Search for the cell housing the specified text and yield its (X, Y) center coordinate. 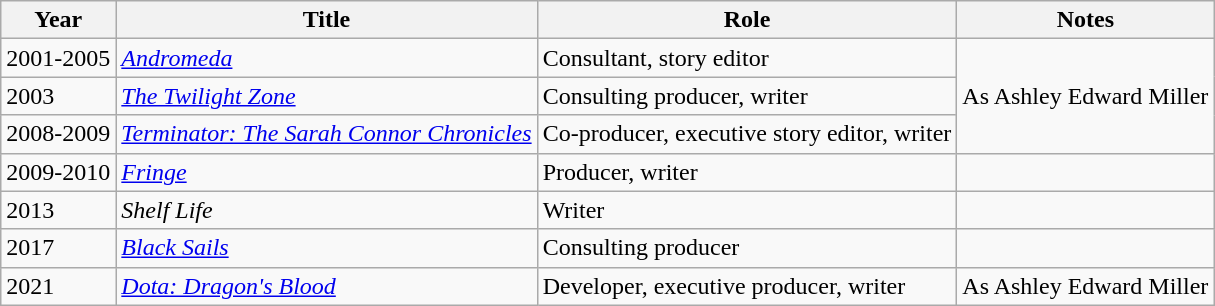
2013 (58, 210)
Consulting producer (747, 248)
Fringe (326, 172)
Producer, writer (747, 172)
Developer, executive producer, writer (747, 286)
Co-producer, executive story editor, writer (747, 134)
2008-2009 (58, 134)
Andromeda (326, 58)
Dota: Dragon's Blood (326, 286)
Title (326, 20)
2017 (58, 248)
2009-2010 (58, 172)
Consultant, story editor (747, 58)
2003 (58, 96)
Terminator: The Sarah Connor Chronicles (326, 134)
Black Sails (326, 248)
Year (58, 20)
2001-2005 (58, 58)
Notes (1086, 20)
Role (747, 20)
Consulting producer, writer (747, 96)
Writer (747, 210)
The Twilight Zone (326, 96)
2021 (58, 286)
Shelf Life (326, 210)
